From the cell containing the given text, extract its center point as [X, Y] coordinate. 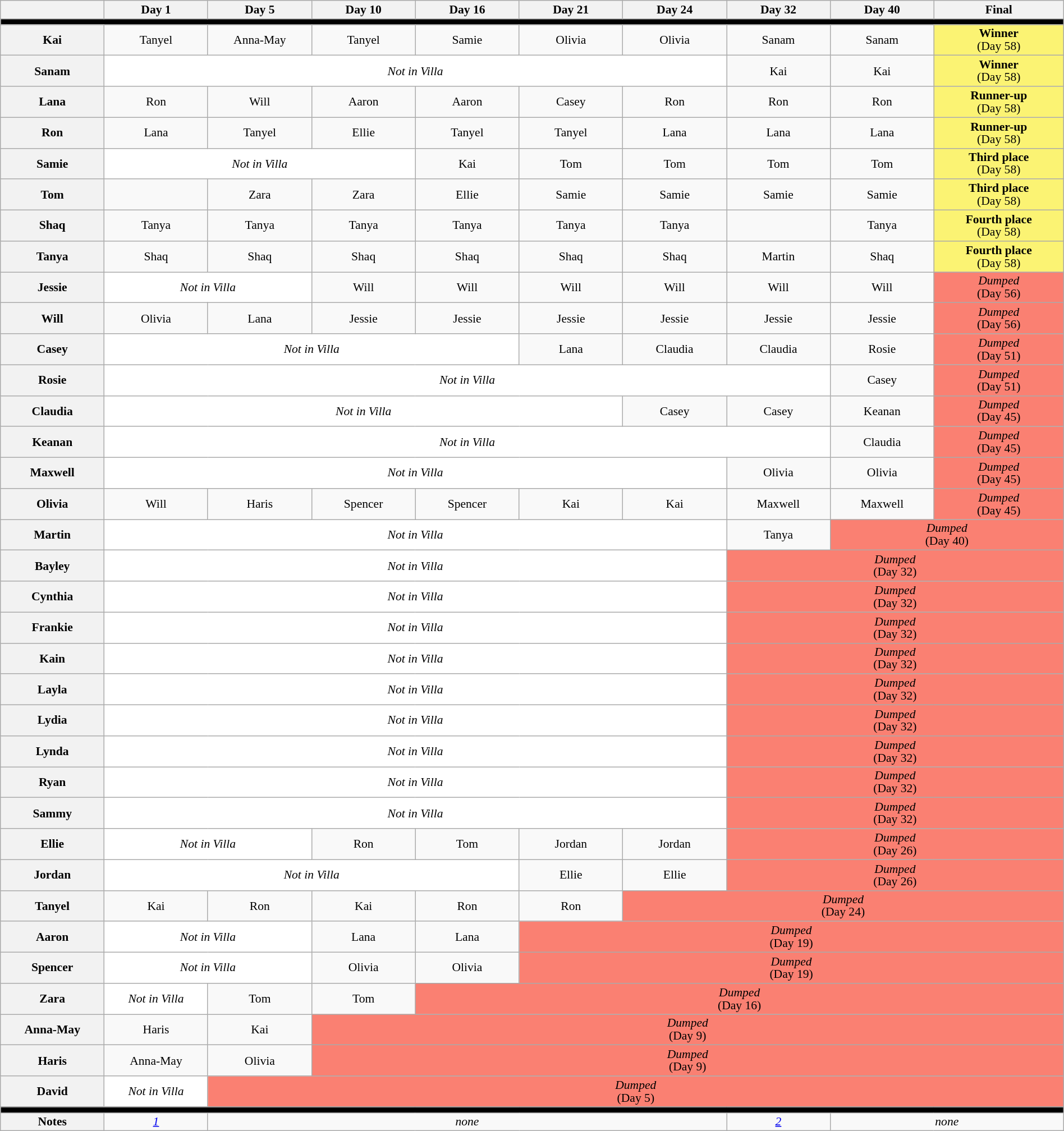
Day 32 [779, 10]
Frankie [53, 627]
Kain [53, 659]
Dumped(Day 40) [947, 535]
Day 24 [675, 10]
Day 10 [364, 10]
Layla [53, 690]
Day 40 [882, 10]
Lydia [53, 720]
Day 5 [259, 10]
Dumped(Day 5) [635, 1092]
Ryan [53, 782]
Day 1 [156, 10]
1 [156, 1122]
Lynda [53, 752]
David [53, 1092]
Day 21 [571, 10]
Cynthia [53, 597]
Dumped(Day 24) [843, 905]
Final [999, 10]
Dumped(Day 16) [740, 999]
Notes [53, 1122]
Bayley [53, 565]
Sammy [53, 813]
2 [779, 1122]
Day 16 [467, 10]
